Capture the cell that displays the provided text and extract its (X, Y) central coordinate. 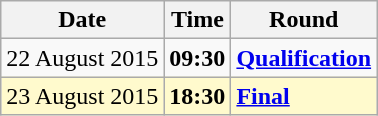
Date (82, 20)
Round (304, 20)
23 August 2015 (82, 96)
Time (198, 20)
09:30 (198, 58)
18:30 (198, 96)
Final (304, 96)
Qualification (304, 58)
22 August 2015 (82, 58)
